Search for the cell housing the specified text and yield its [X, Y] center coordinate. 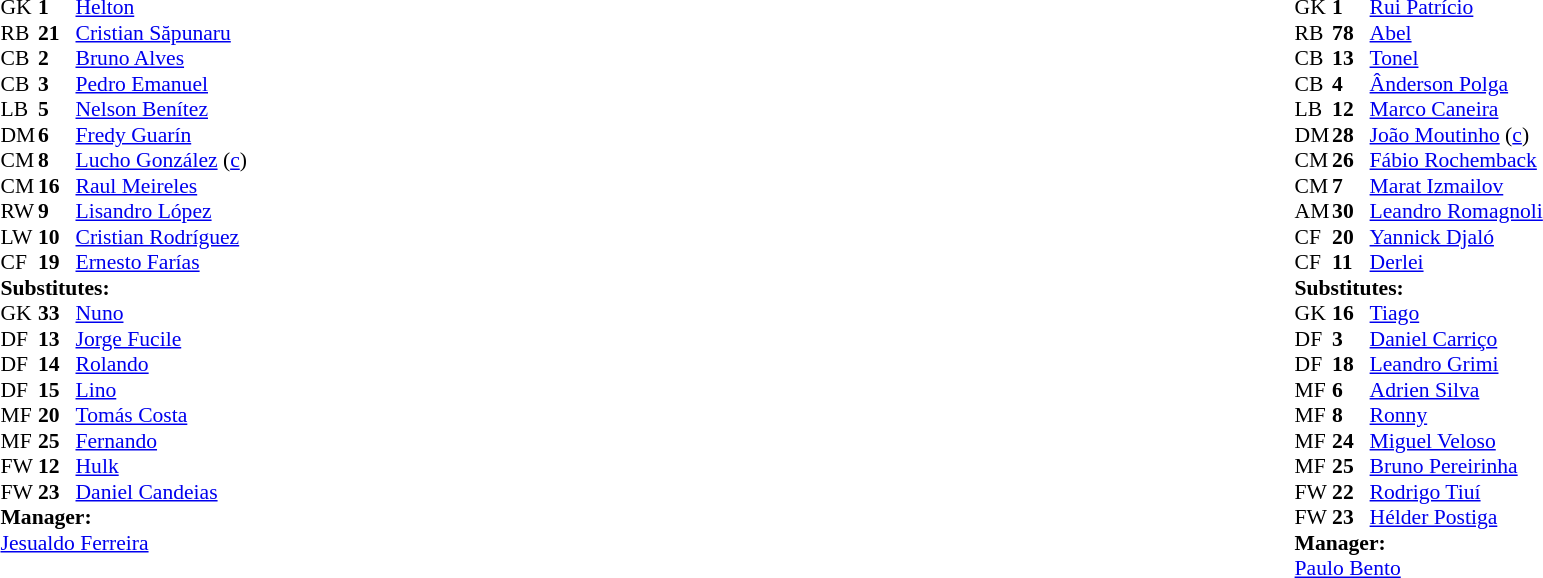
14 [57, 365]
15 [57, 390]
5 [57, 109]
João Moutinho (c) [1456, 135]
RW [19, 211]
LW [19, 237]
9 [57, 211]
Marat Izmailov [1456, 186]
Lucho González (c) [162, 161]
Hélder Postiga [1456, 517]
AM [1314, 211]
Fernando [162, 441]
Tonel [1456, 59]
Pedro Emanuel [162, 84]
Jesualdo Ferreira [123, 543]
Rolando [162, 365]
Bruno Pereirinha [1456, 467]
30 [1351, 211]
19 [57, 263]
Lisandro López [162, 211]
Jorge Fucile [162, 339]
Tiago [1456, 313]
Abel [1456, 33]
Derlei [1456, 263]
Ronny [1456, 415]
Rodrigo Tiuí [1456, 492]
Miguel Veloso [1456, 441]
18 [1351, 365]
24 [1351, 441]
78 [1351, 33]
Fábio Rochemback [1456, 161]
Yannick Djaló [1456, 237]
Daniel Carriço [1456, 339]
Marco Caneira [1456, 109]
10 [57, 237]
2 [57, 59]
Hulk [162, 467]
Leandro Romagnoli [1456, 211]
22 [1351, 492]
4 [1351, 84]
Nelson Benítez [162, 109]
Ânderson Polga [1456, 84]
11 [1351, 263]
7 [1351, 186]
33 [57, 313]
Daniel Candeias [162, 492]
26 [1351, 161]
Adrien Silva [1456, 390]
Lino [162, 390]
21 [57, 33]
Bruno Alves [162, 59]
Leandro Grimi [1456, 365]
Cristian Rodríguez [162, 237]
28 [1351, 135]
Ernesto Farías [162, 263]
Raul Meireles [162, 186]
Fredy Guarín [162, 135]
Cristian Săpunaru [162, 33]
Tomás Costa [162, 415]
Nuno [162, 313]
